Identify which cell holds the provided text, then report its (X, Y) central coordinate. 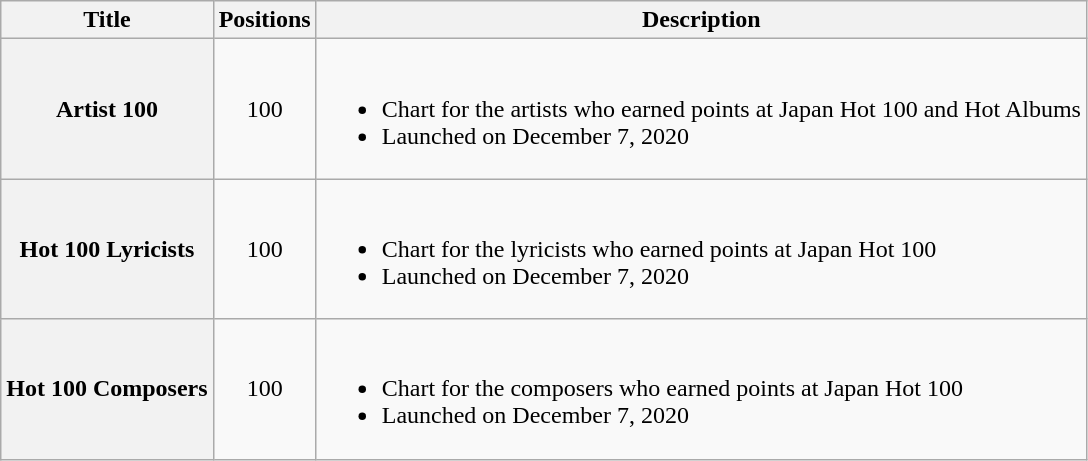
Description (701, 20)
Chart for the artists who earned points at Japan Hot 100 and Hot AlbumsLaunched on December 7, 2020 (701, 109)
Hot 100 Lyricists (107, 249)
Positions (264, 20)
Artist 100 (107, 109)
Title (107, 20)
Chart for the composers who earned points at Japan Hot 100Launched on December 7, 2020 (701, 389)
Hot 100 Composers (107, 389)
Chart for the lyricists who earned points at Japan Hot 100Launched on December 7, 2020 (701, 249)
